Find where the given text appears and provide that cell's center as [X, Y] coordinate. 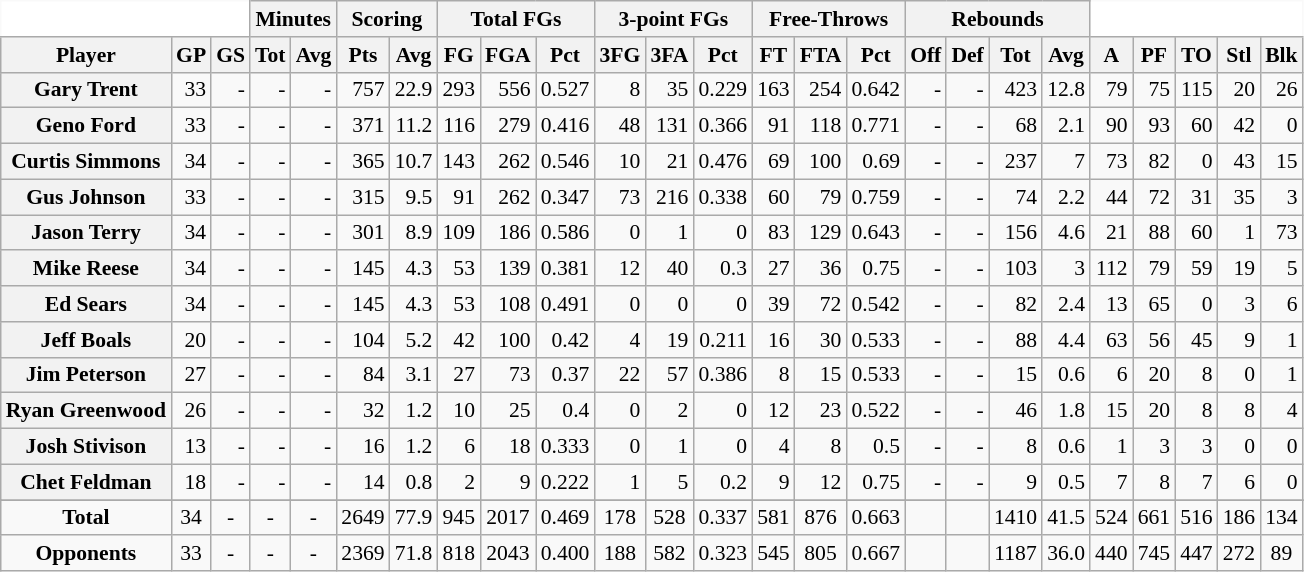
365 [362, 162]
0.542 [876, 304]
118 [821, 126]
0.416 [566, 126]
3-point FGs [673, 19]
0.381 [566, 269]
2369 [362, 554]
528 [669, 518]
818 [458, 554]
0.491 [566, 304]
A [1112, 55]
4.6 [1066, 233]
46 [1016, 411]
43 [1240, 162]
48 [620, 126]
2.4 [1066, 304]
Free-Throws [828, 19]
FT [774, 55]
5.2 [414, 340]
582 [669, 554]
TO [1196, 55]
Jeff Boals [86, 340]
FG [458, 55]
Total FGs [516, 19]
41.5 [1066, 518]
40 [669, 269]
440 [1112, 554]
GS [230, 55]
Jason Terry [86, 233]
2043 [508, 554]
0.42 [566, 340]
44 [1112, 197]
Stl [1240, 55]
0.771 [876, 126]
447 [1196, 554]
36.0 [1066, 554]
56 [1154, 340]
0.366 [722, 126]
12.8 [1066, 90]
2649 [362, 518]
Scoring [386, 19]
661 [1154, 518]
84 [362, 375]
89 [1282, 554]
Jim Peterson [86, 375]
2.2 [1066, 197]
0.476 [722, 162]
0.586 [566, 233]
FTA [821, 55]
23 [821, 411]
Off [926, 55]
74 [1016, 197]
0.347 [566, 197]
1187 [1016, 554]
77.9 [414, 518]
22 [620, 375]
Ryan Greenwood [86, 411]
581 [774, 518]
371 [362, 126]
0.643 [876, 233]
0.386 [722, 375]
Gus Johnson [86, 197]
GP [191, 55]
129 [821, 233]
69 [774, 162]
93 [1154, 126]
757 [362, 90]
745 [1154, 554]
876 [821, 518]
301 [362, 233]
22.9 [414, 90]
0.546 [566, 162]
0.527 [566, 90]
516 [1196, 518]
59 [1196, 269]
0.667 [876, 554]
108 [508, 304]
805 [821, 554]
254 [821, 90]
1.8 [1066, 411]
63 [1112, 340]
3FG [620, 55]
109 [458, 233]
423 [1016, 90]
103 [1016, 269]
188 [620, 554]
Minutes [293, 19]
83 [774, 233]
45 [1196, 340]
30 [821, 340]
545 [774, 554]
Total [86, 518]
104 [362, 340]
0.229 [722, 90]
0.663 [876, 518]
39 [774, 304]
0.642 [876, 90]
Player [86, 55]
4.4 [1066, 340]
315 [362, 197]
556 [508, 90]
Curtis Simmons [86, 162]
0.400 [566, 554]
Geno Ford [86, 126]
71.8 [414, 554]
163 [774, 90]
0.8 [414, 482]
134 [1282, 518]
156 [1016, 233]
216 [669, 197]
9.5 [414, 197]
0.337 [722, 518]
0.69 [876, 162]
Def [967, 55]
2.1 [1066, 126]
3FA [669, 55]
0.469 [566, 518]
0.2 [722, 482]
279 [508, 126]
90 [1112, 126]
Opponents [86, 554]
Gary Trent [86, 90]
36 [821, 269]
237 [1016, 162]
Blk [1282, 55]
115 [1196, 90]
524 [1112, 518]
272 [1240, 554]
32 [362, 411]
178 [620, 518]
0.211 [722, 340]
57 [669, 375]
8.9 [414, 233]
0.4 [566, 411]
PF [1154, 55]
0.338 [722, 197]
112 [1112, 269]
0.222 [566, 482]
1410 [1016, 518]
FGA [508, 55]
139 [508, 269]
945 [458, 518]
10.7 [414, 162]
68 [1016, 126]
Ed Sears [86, 304]
11.2 [414, 126]
Chet Feldman [86, 482]
Josh Stivison [86, 447]
143 [458, 162]
131 [669, 126]
25 [508, 411]
14 [362, 482]
3.1 [414, 375]
31 [1196, 197]
75 [1154, 90]
0.333 [566, 447]
Pts [362, 55]
116 [458, 126]
0.759 [876, 197]
2017 [508, 518]
65 [1154, 304]
Mike Reese [86, 269]
0.3 [722, 269]
0.37 [566, 375]
Rebounds [998, 19]
293 [458, 90]
0.522 [876, 411]
0.323 [722, 554]
